From the cell containing the given text, extract its center point as [X, Y] coordinate. 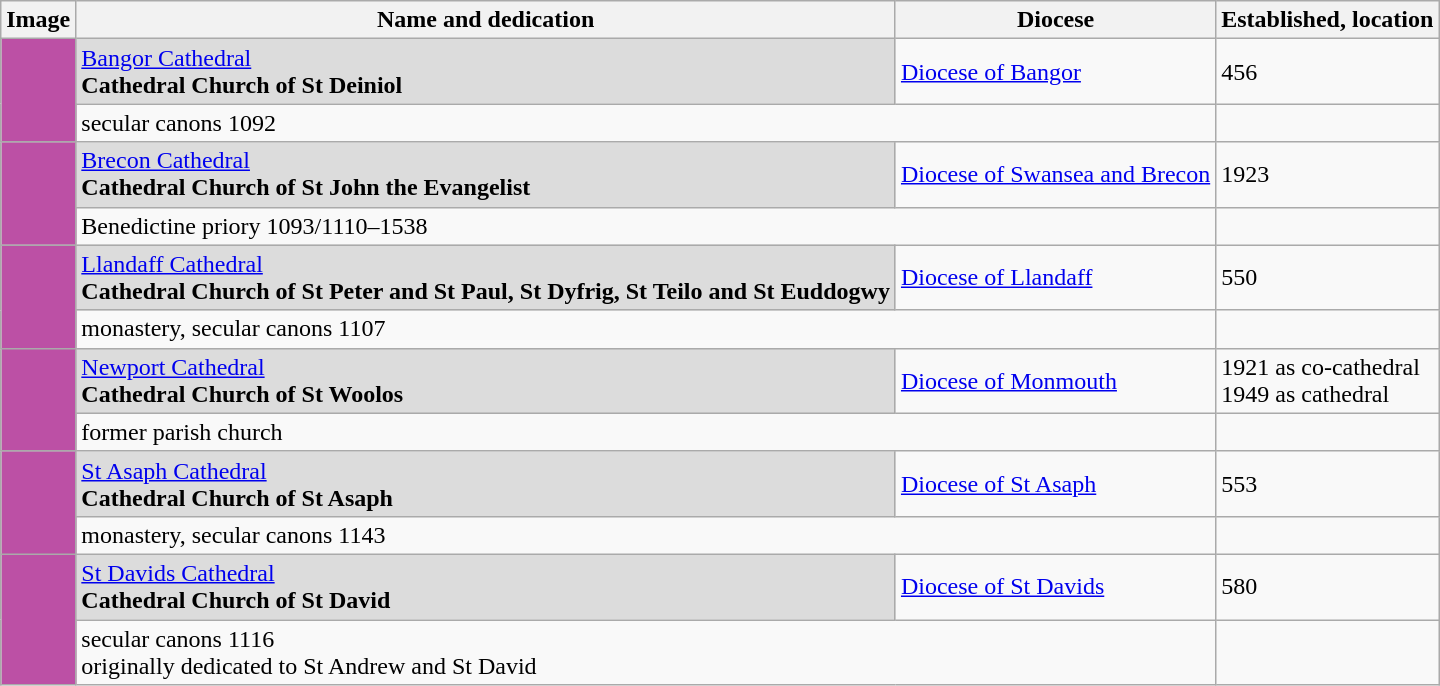
1921 as co-cathedral1949 as cathedral [1328, 380]
Diocese of St Asaph [1055, 484]
Brecon CathedralCathedral Church of St John the Evangelist [486, 174]
580 [1328, 586]
553 [1328, 484]
456 [1328, 72]
550 [1328, 278]
Diocese [1055, 20]
Established, location [1328, 20]
Diocese of Swansea and Brecon [1055, 174]
Image [38, 20]
Benedictine priory 1093/1110–1538 [646, 226]
secular canons 1092 [646, 123]
Diocese of Bangor [1055, 72]
Name and dedication [486, 20]
former parish church [646, 432]
monastery, secular canons 1143 [646, 535]
Newport CathedralCathedral Church of St Woolos [486, 380]
1923 [1328, 174]
Llandaff CathedralCathedral Church of St Peter and St Paul, St Dyfrig, St Teilo and St Euddogwy [486, 278]
secular canons 1116originally dedicated to St Andrew and St David [646, 652]
Diocese of Llandaff [1055, 278]
monastery, secular canons 1107 [646, 329]
St Davids CathedralCathedral Church of St David [486, 586]
St Asaph CathedralCathedral Church of St Asaph [486, 484]
Diocese of Monmouth [1055, 380]
Bangor CathedralCathedral Church of St Deiniol [486, 72]
Diocese of St Davids [1055, 586]
